Scan for the cell matching the given text and deliver its (x, y) coordinate at center. 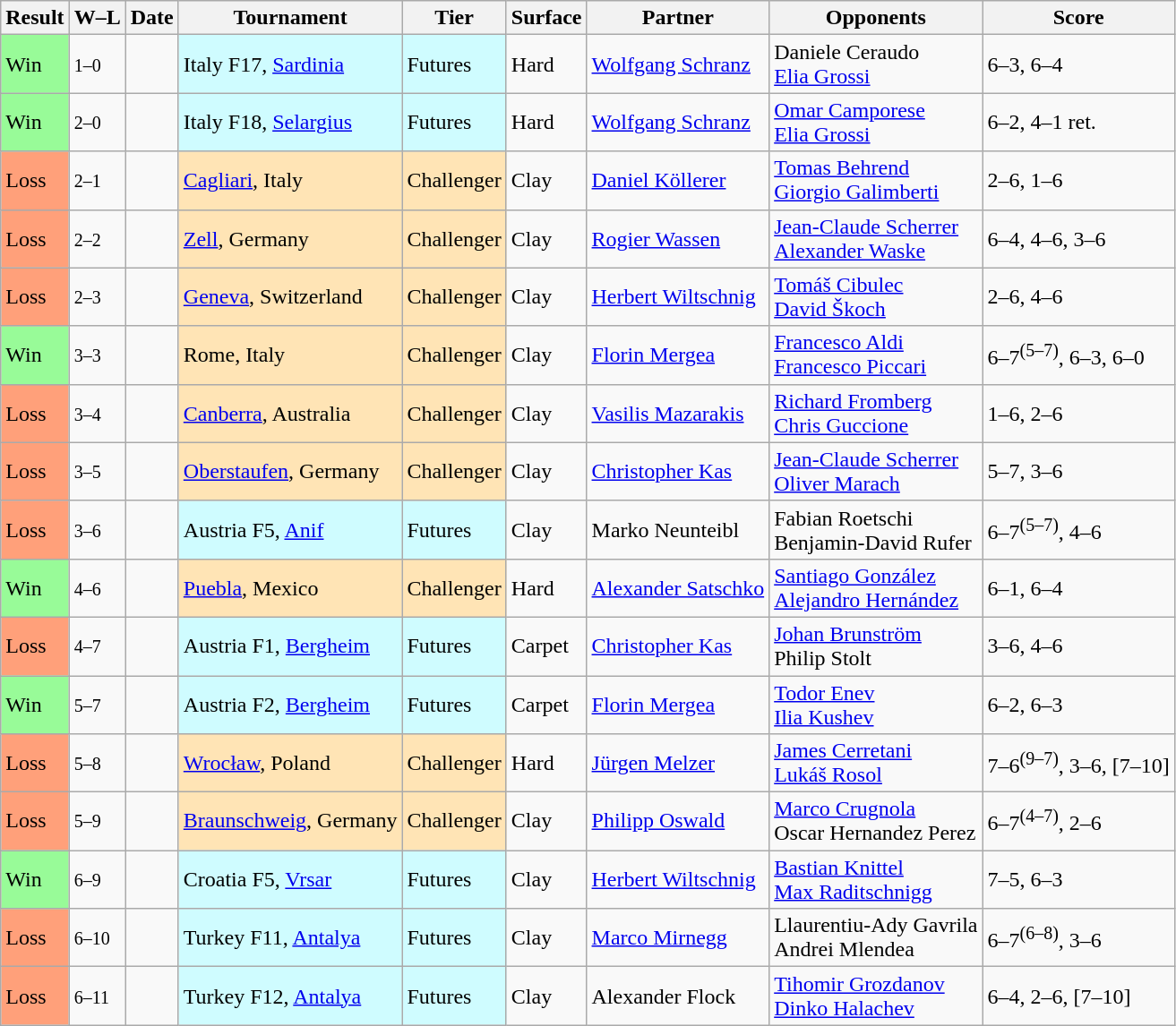
6–1, 6–4 (1078, 587)
Tihomir Grozdanov Dinko Halachev (876, 996)
Puebla, Mexico (290, 587)
Alexander Satschko (678, 587)
5–7, 3–6 (1078, 471)
1–6, 2–6 (1078, 414)
6–7(4–7), 2–6 (1078, 822)
Tomáš Cibulec David Škoch (876, 297)
Santiago González Alejandro Hernández (876, 587)
Tier (454, 18)
Cagliari, Italy (290, 181)
Philipp Oswald (678, 822)
W–L (97, 18)
Date (152, 18)
3–3 (97, 355)
Daniel Köllerer (678, 181)
Omar Camporese Elia Grossi (876, 122)
Tournament (290, 18)
3–5 (97, 471)
4–6 (97, 587)
Austria F5, Anif (290, 530)
6–4, 2–6, [7–10] (1078, 996)
Croatia F5, Vrsar (290, 879)
7–5, 6–3 (1078, 879)
2–0 (97, 122)
Turkey F12, Antalya (290, 996)
3–6, 4–6 (1078, 646)
6–10 (97, 938)
Bastian Knittel Max Raditschnigg (876, 879)
Richard Fromberg Chris Guccione (876, 414)
Opponents (876, 18)
Llaurentiu-Ady Gavrila Andrei Mlendea (876, 938)
Jean-Claude Scherrer Oliver Marach (876, 471)
Fabian Roetschi Benjamin-David Rufer (876, 530)
Braunschweig, Germany (290, 822)
5–9 (97, 822)
Zell, Germany (290, 238)
Score (1078, 18)
Alexander Flock (678, 996)
James Cerretani Lukáš Rosol (876, 763)
Jean-Claude Scherrer Alexander Waske (876, 238)
2–6, 4–6 (1078, 297)
2–1 (97, 181)
Rome, Italy (290, 355)
6–2, 6–3 (1078, 704)
Francesco Aldi Francesco Piccari (876, 355)
3–4 (97, 414)
Rogier Wassen (678, 238)
2–2 (97, 238)
Daniele Ceraudo Elia Grossi (876, 64)
2–6, 1–6 (1078, 181)
Italy F18, Selargius (290, 122)
Oberstaufen, Germany (290, 471)
6–7(6–8), 3–6 (1078, 938)
Canberra, Australia (290, 414)
Italy F17, Sardinia (290, 64)
6–2, 4–1 ret. (1078, 122)
Marko Neunteibl (678, 530)
Tomas Behrend Giorgio Galimberti (876, 181)
6–4, 4–6, 3–6 (1078, 238)
4–7 (97, 646)
Marco Crugnola Oscar Hernandez Perez (876, 822)
7–6(9–7), 3–6, [7–10] (1078, 763)
Vasilis Mazarakis (678, 414)
1–0 (97, 64)
Austria F2, Bergheim (290, 704)
Surface (546, 18)
5–8 (97, 763)
Wrocław, Poland (290, 763)
Johan Brunström Philip Stolt (876, 646)
Austria F1, Bergheim (290, 646)
6–7(5–7), 6–3, 6–0 (1078, 355)
Marco Mirnegg (678, 938)
2–3 (97, 297)
Geneva, Switzerland (290, 297)
6–3, 6–4 (1078, 64)
Partner (678, 18)
Turkey F11, Antalya (290, 938)
3–6 (97, 530)
Todor Enev Ilia Kushev (876, 704)
5–7 (97, 704)
6–7(5–7), 4–6 (1078, 530)
6–9 (97, 879)
6–11 (97, 996)
Result (35, 18)
Jürgen Melzer (678, 763)
